Locate the cell with the specified text and output its (x, y) center coordinate. 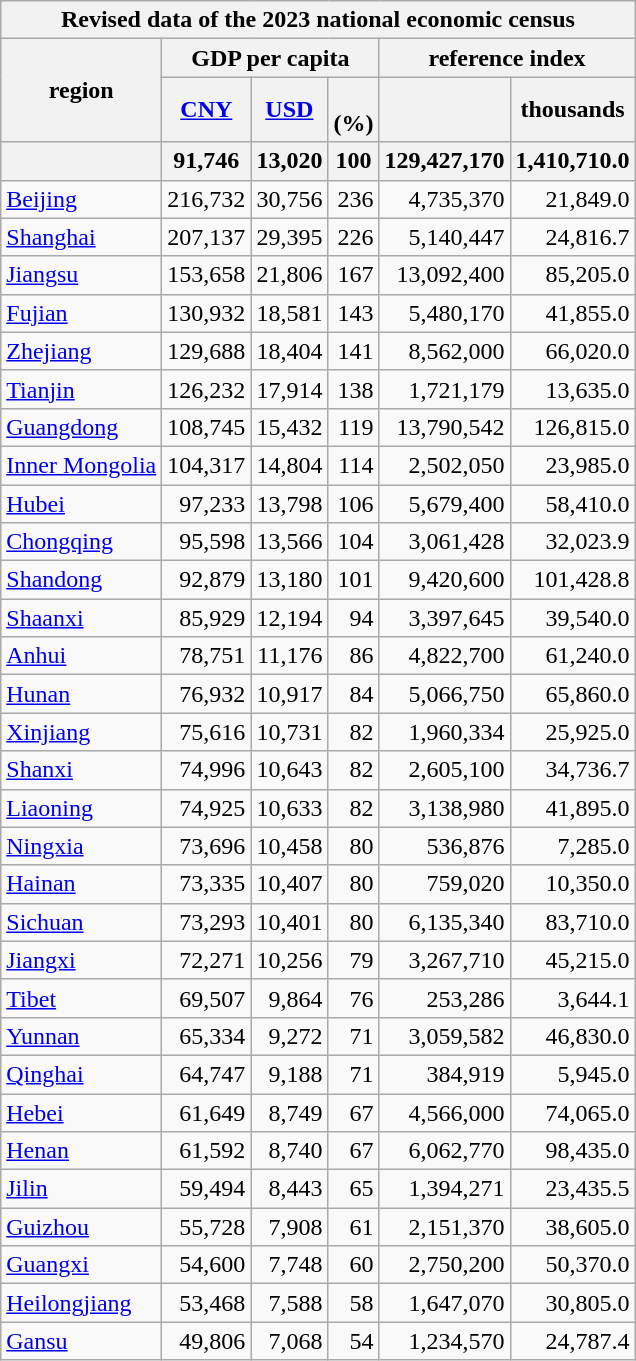
GDP per capita (270, 58)
74,996 (206, 770)
Shandong (82, 580)
46,830.0 (572, 1036)
130,932 (206, 313)
thousands (572, 110)
41,855.0 (572, 313)
Jilin (82, 1189)
3,061,428 (444, 542)
106 (354, 503)
10,643 (290, 770)
65,334 (206, 1036)
reference index (507, 58)
10,458 (290, 846)
114 (354, 465)
24,816.7 (572, 237)
8,740 (290, 1151)
Fujian (82, 313)
10,256 (290, 960)
10,917 (290, 694)
74,065.0 (572, 1113)
Yunnan (82, 1036)
30,756 (290, 199)
126,232 (206, 389)
9,188 (290, 1074)
1,647,070 (444, 1303)
Beijing (82, 199)
1,394,271 (444, 1189)
2,605,100 (444, 770)
3,644.1 (572, 998)
Guangdong (82, 427)
119 (354, 427)
138 (354, 389)
Hainan (82, 884)
759,020 (444, 884)
2,502,050 (444, 465)
73,335 (206, 884)
13,180 (290, 580)
61 (354, 1227)
18,404 (290, 351)
11,176 (290, 656)
Qinghai (82, 1074)
25,925.0 (572, 732)
58,410.0 (572, 503)
104 (354, 542)
34,736.7 (572, 770)
Jiangxi (82, 960)
153,658 (206, 275)
10,350.0 (572, 884)
4,822,700 (444, 656)
216,732 (206, 199)
60 (354, 1265)
30,805.0 (572, 1303)
1,410,710.0 (572, 161)
5,480,170 (444, 313)
253,286 (444, 998)
3,059,582 (444, 1036)
65 (354, 1189)
38,605.0 (572, 1227)
3,138,980 (444, 808)
13,798 (290, 503)
2,750,200 (444, 1265)
Guizhou (82, 1227)
92,879 (206, 580)
Shanghai (82, 237)
10,731 (290, 732)
8,562,000 (444, 351)
236 (354, 199)
5,140,447 (444, 237)
Zhejiang (82, 351)
69,507 (206, 998)
10,407 (290, 884)
21,849.0 (572, 199)
Tianjin (82, 389)
85,929 (206, 618)
5,679,400 (444, 503)
65,860.0 (572, 694)
1,960,334 (444, 732)
USD (290, 110)
5,945.0 (572, 1074)
129,688 (206, 351)
95,598 (206, 542)
6,062,770 (444, 1151)
53,468 (206, 1303)
61,240.0 (572, 656)
101 (354, 580)
Hebei (82, 1113)
78,751 (206, 656)
7,068 (290, 1341)
Ningxia (82, 846)
13,635.0 (572, 389)
54,600 (206, 1265)
2,151,370 (444, 1227)
86 (354, 656)
13,020 (290, 161)
23,435.5 (572, 1189)
13,092,400 (444, 275)
55,728 (206, 1227)
83,710.0 (572, 922)
91,746 (206, 161)
72,271 (206, 960)
167 (354, 275)
(%) (354, 110)
61,649 (206, 1113)
10,401 (290, 922)
9,864 (290, 998)
94 (354, 618)
9,420,600 (444, 580)
5,066,750 (444, 694)
Heilongjiang (82, 1303)
Gansu (82, 1341)
Xinjiang (82, 732)
108,745 (206, 427)
14,804 (290, 465)
Shanxi (82, 770)
6,135,340 (444, 922)
8,443 (290, 1189)
129,427,170 (444, 161)
Chongqing (82, 542)
15,432 (290, 427)
CNY (206, 110)
Hunan (82, 694)
Sichuan (82, 922)
32,023.9 (572, 542)
9,272 (290, 1036)
7,748 (290, 1265)
12,194 (290, 618)
Henan (82, 1151)
17,914 (290, 389)
85,205.0 (572, 275)
Shaanxi (82, 618)
76 (354, 998)
73,696 (206, 846)
141 (354, 351)
101,428.8 (572, 580)
536,876 (444, 846)
Jiangsu (82, 275)
64,747 (206, 1074)
10,633 (290, 808)
79 (354, 960)
98,435.0 (572, 1151)
207,137 (206, 237)
8,749 (290, 1113)
54 (354, 1341)
7,285.0 (572, 846)
1,234,570 (444, 1341)
29,395 (290, 237)
Revised data of the 2023 national economic census (318, 20)
Tibet (82, 998)
61,592 (206, 1151)
24,787.4 (572, 1341)
384,919 (444, 1074)
50,370.0 (572, 1265)
226 (354, 237)
1,721,179 (444, 389)
Hubei (82, 503)
84 (354, 694)
4,735,370 (444, 199)
66,020.0 (572, 351)
97,233 (206, 503)
7,588 (290, 1303)
Guangxi (82, 1265)
73,293 (206, 922)
104,317 (206, 465)
74,925 (206, 808)
7,908 (290, 1227)
49,806 (206, 1341)
45,215.0 (572, 960)
3,397,645 (444, 618)
59,494 (206, 1189)
region (82, 90)
Inner Mongolia (82, 465)
18,581 (290, 313)
75,616 (206, 732)
58 (354, 1303)
21,806 (290, 275)
126,815.0 (572, 427)
Liaoning (82, 808)
4,566,000 (444, 1113)
76,932 (206, 694)
41,895.0 (572, 808)
23,985.0 (572, 465)
143 (354, 313)
39,540.0 (572, 618)
13,790,542 (444, 427)
100 (354, 161)
13,566 (290, 542)
Anhui (82, 656)
3,267,710 (444, 960)
